Capture the cell that displays the provided text and extract its [X, Y] central coordinate. 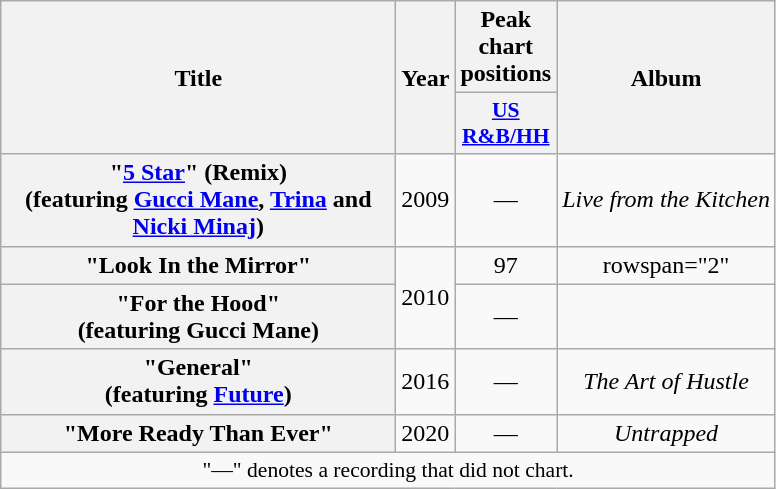
"For the Hood"(featuring Gucci Mane) [198, 316]
2020 [426, 433]
"Look In the Mirror" [198, 265]
"—" denotes a recording that did not chart. [388, 470]
Title [198, 78]
Live from the Kitchen [666, 200]
Year [426, 78]
"More Ready Than Ever" [198, 433]
rowspan="2" [666, 265]
"General"(featuring Future) [198, 382]
USR&B/HH [506, 124]
"5 Star" (Remix)(featuring Gucci Mane, Trina and Nicki Minaj) [198, 200]
2010 [426, 298]
The Art of Hustle [666, 382]
97 [506, 265]
2009 [426, 200]
Untrapped [666, 433]
Album [666, 78]
Peak chart positions [506, 47]
2016 [426, 382]
